From the cell containing the given text, extract its center point as (x, y) coordinate. 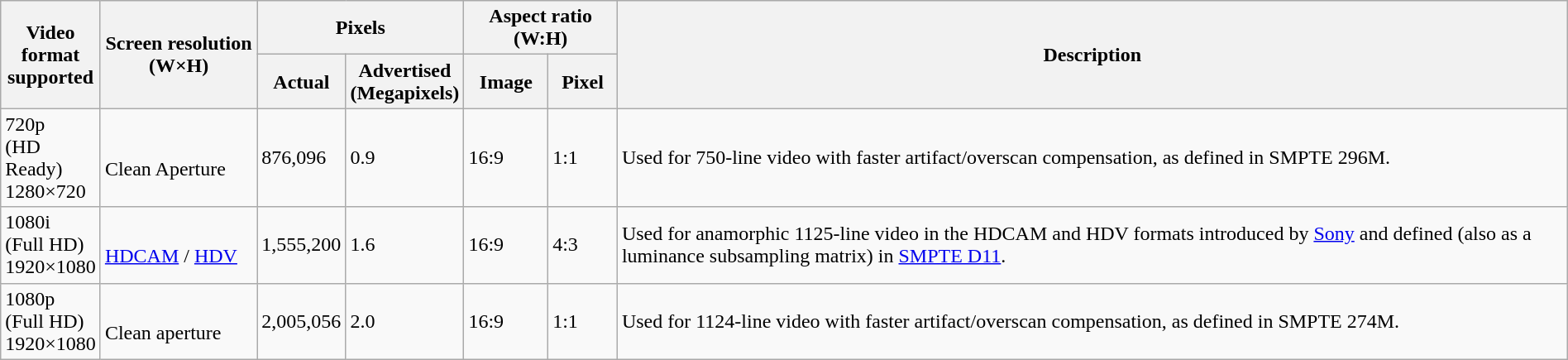
Aspect ratio (W:H) (541, 28)
720p(HD Ready)1280×720 (51, 157)
Used for 750-line video with faster artifact/overscan compensation, as defined in SMPTE 296M. (1092, 157)
2,005,056 (301, 321)
Used for 1124-line video with faster artifact/overscan compensation, as defined in SMPTE 274M. (1092, 321)
1080p(Full HD)1920×1080 (51, 321)
Actual (301, 81)
Screen resolution (W×H) (179, 55)
Clean Aperture (179, 157)
1080i(Full HD)1920×1080 (51, 245)
HDCAM / HDV (179, 245)
Clean aperture (179, 321)
Advertised (Megapixels) (405, 81)
Description (1092, 55)
2.0 (405, 321)
Pixel (583, 81)
1,555,200 (301, 245)
0.9 (405, 157)
1.6 (405, 245)
Video format supported (51, 55)
876,096 (301, 157)
Pixels (361, 28)
4:3 (583, 245)
Image (506, 81)
